Provide the (X, Y) coordinate of the cell's center where the given text is located.  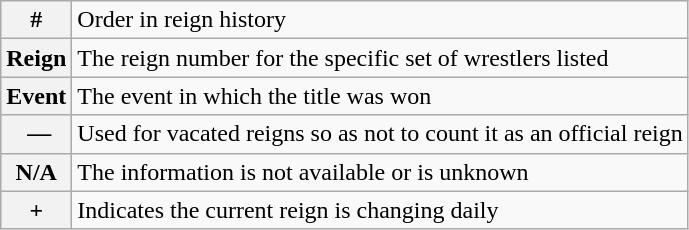
# (36, 20)
The reign number for the specific set of wrestlers listed (380, 58)
The information is not available or is unknown (380, 172)
— (36, 134)
Used for vacated reigns so as not to count it as an official reign (380, 134)
+ (36, 210)
Indicates the current reign is changing daily (380, 210)
Reign (36, 58)
Event (36, 96)
The event in which the title was won (380, 96)
Order in reign history (380, 20)
N/A (36, 172)
